Determine the [X, Y] coordinate at the center of the cell enclosing the given text.  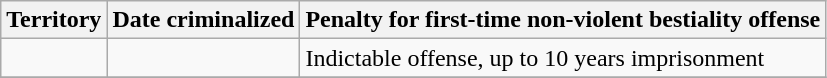
Date criminalized [204, 20]
Indictable offense, up to 10 years imprisonment [563, 58]
Territory [54, 20]
Penalty for first-time non-violent bestiality offense [563, 20]
